Scan for the cell matching the given text and deliver its (x, y) coordinate at center. 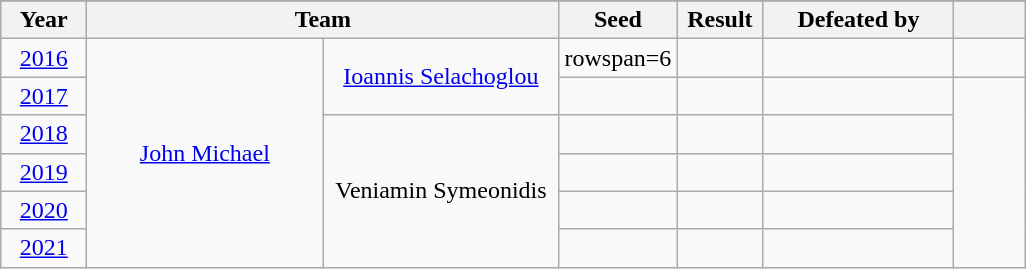
Year (44, 20)
2020 (44, 210)
Team (323, 20)
Result (720, 20)
2018 (44, 134)
rowspan=6 (618, 58)
2016 (44, 58)
2019 (44, 172)
Defeated by (858, 20)
Veniamin Symeonidis (441, 191)
Seed (618, 20)
2017 (44, 96)
John Michael (205, 153)
2021 (44, 248)
Ioannis Selachoglou (441, 77)
